Determine the (x, y) coordinate at the center of the cell enclosing the given text.  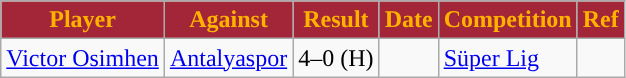
Date (408, 20)
Player (83, 20)
4–0 (H) (336, 58)
Against (228, 20)
Ref (600, 20)
Result (336, 20)
Süper Lig (508, 58)
Antalyaspor (228, 58)
Victor Osimhen (83, 58)
Competition (508, 20)
